Detect which cell encompasses the target text, then output its (X, Y) center coordinate. 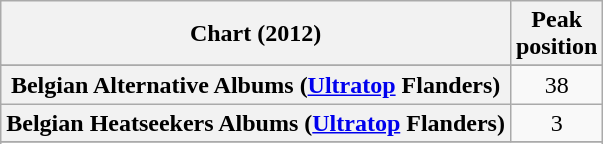
Chart (2012) (256, 34)
38 (556, 85)
Belgian Heatseekers Albums (Ultratop Flanders) (256, 123)
Belgian Alternative Albums (Ultratop Flanders) (256, 85)
3 (556, 123)
Peakposition (556, 34)
